Extract the (x, y) coordinate from the center of the cell holding the provided text.  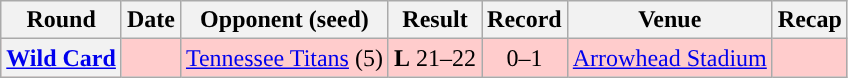
Tennessee Titans (5) (284, 58)
Round (62, 20)
Recap (810, 20)
Date (150, 20)
Wild Card (62, 58)
Arrowhead Stadium (670, 58)
Venue (670, 20)
Result (434, 20)
Record (525, 20)
Opponent (seed) (284, 20)
L 21–22 (434, 58)
0–1 (525, 58)
